Return [x, y] of the center of cell containing provided text 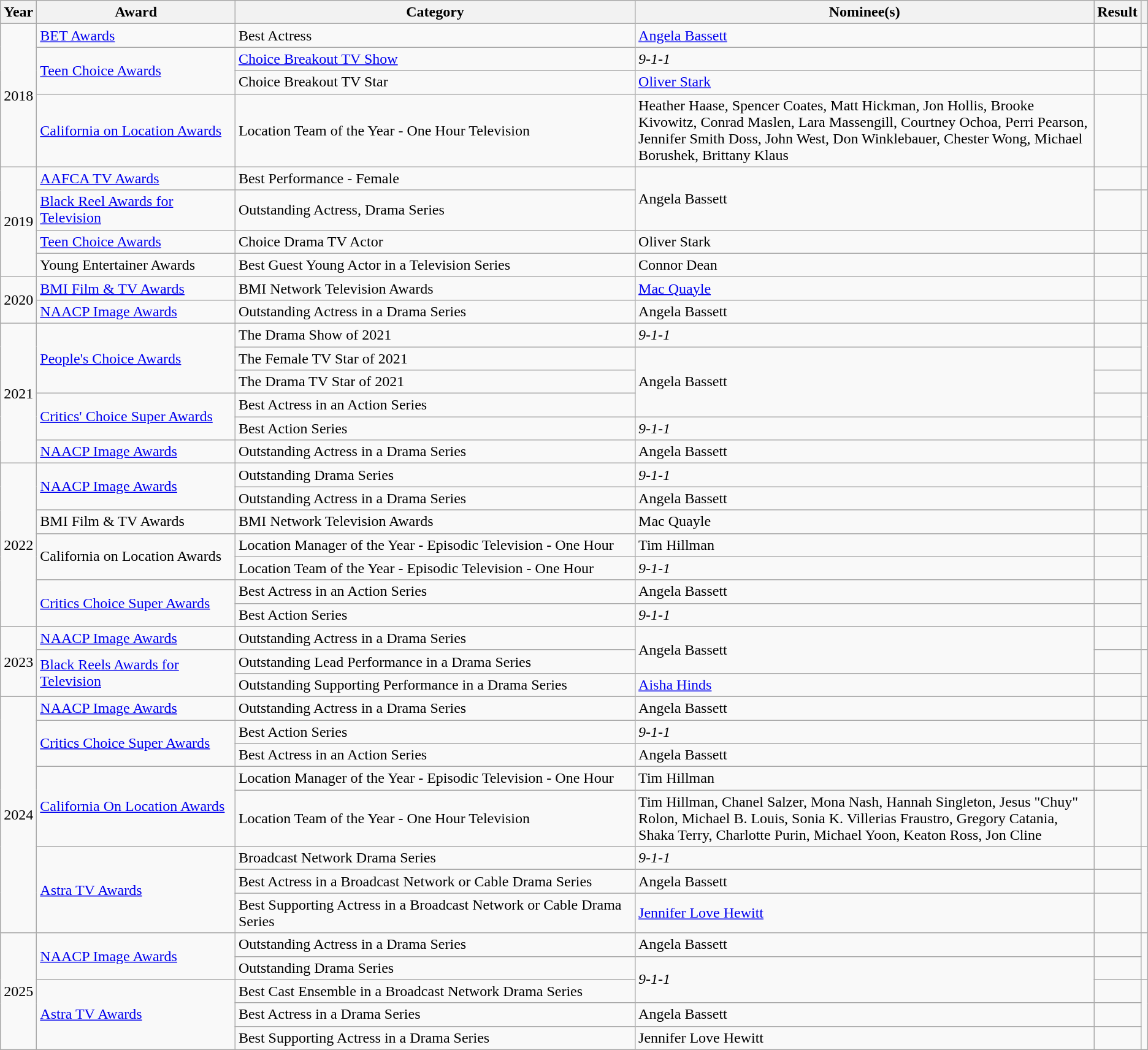
The Female TV Star of 2021 [435, 359]
Result [1117, 12]
Best Performance - Female [435, 178]
2020 [18, 300]
California On Location Awards [136, 807]
Award [136, 12]
Best Supporting Actress in a Broadcast Network or Cable Drama Series [435, 913]
2024 [18, 815]
Best Cast Ensemble in a Broadcast Network Drama Series [435, 991]
Black Reels Awards for Television [136, 673]
Outstanding Actress, Drama Series [435, 210]
2023 [18, 661]
The Drama Show of 2021 [435, 335]
2019 [18, 222]
BET Awards [136, 36]
Critics' Choice Super Awards [136, 417]
AAFCA TV Awards [136, 178]
Best Guest Young Actor in a Television Series [435, 265]
Aisha Hinds [865, 685]
Choice Breakout TV Show [435, 59]
Connor Dean [865, 265]
2018 [18, 96]
Broadcast Network Drama Series [435, 858]
Category [435, 12]
2022 [18, 545]
Location Team of the Year - Episodic Television - One Hour [435, 568]
Best Actress in a Drama Series [435, 1014]
Year [18, 12]
Black Reel Awards for Television [136, 210]
Choice Breakout TV Star [435, 82]
Best Actress in a Broadcast Network or Cable Drama Series [435, 881]
People's Choice Awards [136, 358]
2021 [18, 393]
Best Actress [435, 36]
Choice Drama TV Actor [435, 242]
Outstanding Lead Performance in a Drama Series [435, 661]
The Drama TV Star of 2021 [435, 382]
Outstanding Supporting Performance in a Drama Series [435, 685]
Nominee(s) [865, 12]
Best Supporting Actress in a Drama Series [435, 1038]
Young Entertainer Awards [136, 265]
2025 [18, 991]
